Extract the [x, y] coordinate from the center of the cell holding the provided text.  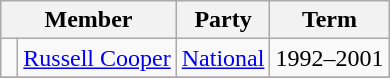
National [223, 58]
Russell Cooper [97, 58]
Party [223, 20]
Member [88, 20]
Term [330, 20]
1992–2001 [330, 58]
